Identify which cell holds the provided text, then report its (x, y) central coordinate. 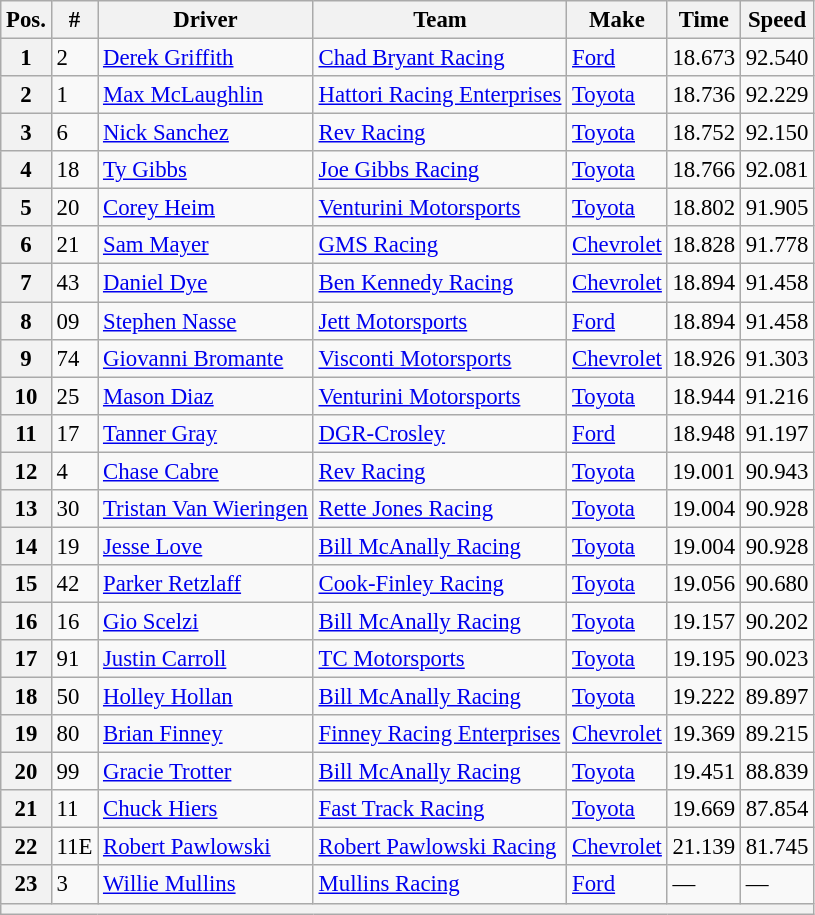
9 (26, 358)
Jett Motorsports (440, 321)
Speed (776, 20)
91 (74, 659)
19.001 (704, 471)
5 (26, 208)
Fast Track Racing (440, 809)
Corey Heim (206, 208)
Mason Diaz (206, 396)
91.778 (776, 245)
Robert Pawlowski (206, 847)
Time (704, 20)
Jesse Love (206, 546)
Visconti Motorsports (440, 358)
Chase Cabre (206, 471)
23 (26, 885)
25 (74, 396)
Parker Retzlaff (206, 584)
Cook-Finley Racing (440, 584)
19.369 (704, 734)
Nick Sanchez (206, 133)
7 (26, 283)
43 (74, 283)
Joe Gibbs Racing (440, 170)
Chuck Hiers (206, 809)
89.897 (776, 697)
Driver (206, 20)
Tanner Gray (206, 433)
Gracie Trotter (206, 772)
Finney Racing Enterprises (440, 734)
15 (26, 584)
Holley Hollan (206, 697)
99 (74, 772)
Mullins Racing (440, 885)
91.905 (776, 208)
Derek Griffith (206, 58)
Tristan Van Wieringen (206, 509)
89.215 (776, 734)
Brian Finney (206, 734)
91.216 (776, 396)
8 (26, 321)
14 (26, 546)
Ben Kennedy Racing (440, 283)
90.202 (776, 621)
# (74, 20)
19.056 (704, 584)
18.948 (704, 433)
30 (74, 509)
13 (26, 509)
19.669 (704, 809)
Pos. (26, 20)
50 (74, 697)
18.736 (704, 95)
19.222 (704, 697)
12 (26, 471)
Hattori Racing Enterprises (440, 95)
90.943 (776, 471)
92.081 (776, 170)
Ty Gibbs (206, 170)
09 (74, 321)
91.303 (776, 358)
90.680 (776, 584)
Robert Pawlowski Racing (440, 847)
Rette Jones Racing (440, 509)
Daniel Dye (206, 283)
Justin Carroll (206, 659)
42 (74, 584)
Giovanni Bromante (206, 358)
80 (74, 734)
18.828 (704, 245)
74 (74, 358)
91.197 (776, 433)
81.745 (776, 847)
19.157 (704, 621)
18.752 (704, 133)
Willie Mullins (206, 885)
87.854 (776, 809)
22 (26, 847)
19.195 (704, 659)
Make (617, 20)
Chad Bryant Racing (440, 58)
GMS Racing (440, 245)
Gio Scelzi (206, 621)
Team (440, 20)
92.150 (776, 133)
11E (74, 847)
Sam Mayer (206, 245)
Stephen Nasse (206, 321)
90.023 (776, 659)
18.766 (704, 170)
18.944 (704, 396)
18.673 (704, 58)
18.926 (704, 358)
DGR-Crosley (440, 433)
92.229 (776, 95)
18.802 (704, 208)
92.540 (776, 58)
19.451 (704, 772)
21.139 (704, 847)
Max McLaughlin (206, 95)
TC Motorsports (440, 659)
88.839 (776, 772)
10 (26, 396)
